Identify which cell holds the provided text, then report its [X, Y] central coordinate. 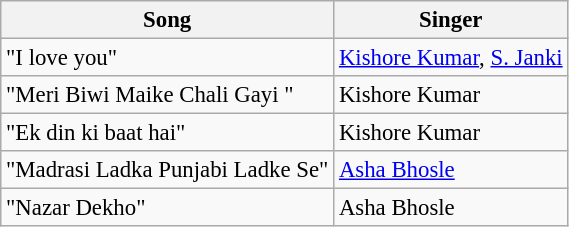
"Madrasi Ladka Punjabi Ladke Se" [168, 170]
Singer [451, 20]
"Ek din ki baat hai" [168, 133]
"Nazar Dekho" [168, 208]
Kishore Kumar, S. Janki [451, 58]
"I love you" [168, 58]
"Meri Biwi Maike Chali Gayi " [168, 95]
Song [168, 20]
